Locate the cell with the specified text and output its (X, Y) center coordinate. 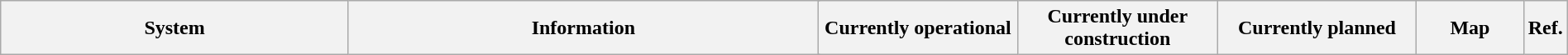
Currently under construction (1117, 28)
Map (1470, 28)
Currently operational (918, 28)
Currently planned (1317, 28)
Information (583, 28)
Ref. (1545, 28)
System (175, 28)
